Capture the cell that displays the provided text and extract its (X, Y) central coordinate. 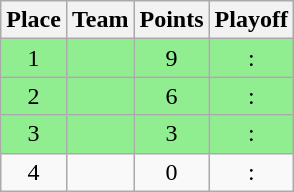
4 (34, 172)
Playoff (251, 20)
Points (172, 20)
0 (172, 172)
9 (172, 58)
2 (34, 96)
1 (34, 58)
Team (100, 20)
Place (34, 20)
6 (172, 96)
